Capture the cell that displays the provided text and extract its (X, Y) central coordinate. 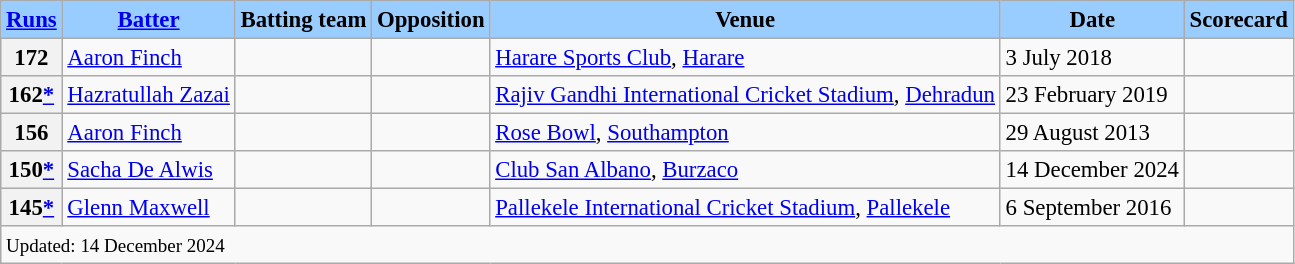
Hazratullah Zazai (148, 95)
Glenn Maxwell (148, 208)
150* (32, 170)
Venue (745, 20)
Updated: 14 December 2024 (647, 245)
Scorecard (1238, 20)
156 (32, 133)
Runs (32, 20)
Rajiv Gandhi International Cricket Stadium, Dehradun (745, 95)
14 December 2024 (1092, 170)
172 (32, 58)
Sacha De Alwis (148, 170)
Club San Albano, Burzaco (745, 170)
Batting team (304, 20)
162* (32, 95)
Batter (148, 20)
29 August 2013 (1092, 133)
23 February 2019 (1092, 95)
Opposition (431, 20)
6 September 2016 (1092, 208)
Pallekele International Cricket Stadium, Pallekele (745, 208)
145* (32, 208)
Rose Bowl, Southampton (745, 133)
Date (1092, 20)
3 July 2018 (1092, 58)
Harare Sports Club, Harare (745, 58)
